Output the (x, y) coordinate of the center of the cell containing the given text.  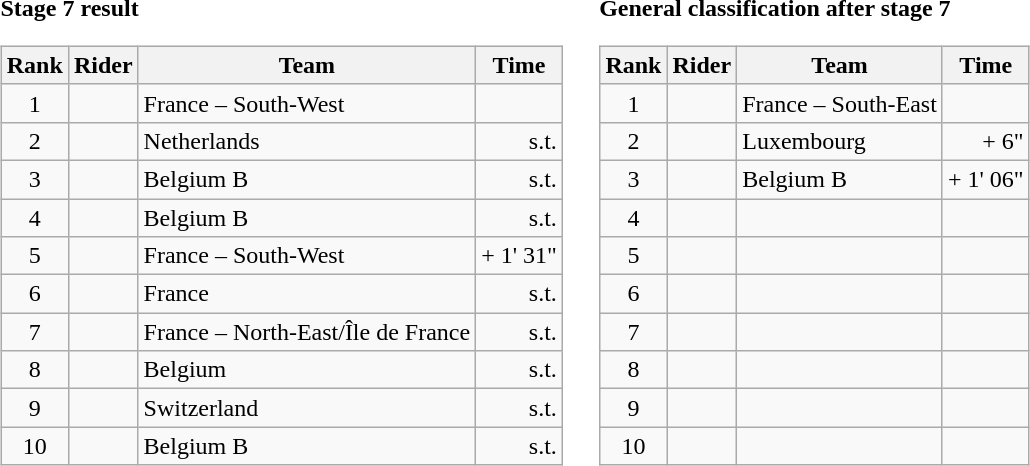
France – North-East/Île de France (307, 332)
+ 6" (986, 141)
Switzerland (307, 408)
France – South-East (840, 103)
Belgium (307, 370)
France (307, 294)
Luxembourg (840, 141)
Netherlands (307, 141)
+ 1' 31" (520, 256)
+ 1' 06" (986, 179)
